Identify which cell holds the provided text, then report its [X, Y] central coordinate. 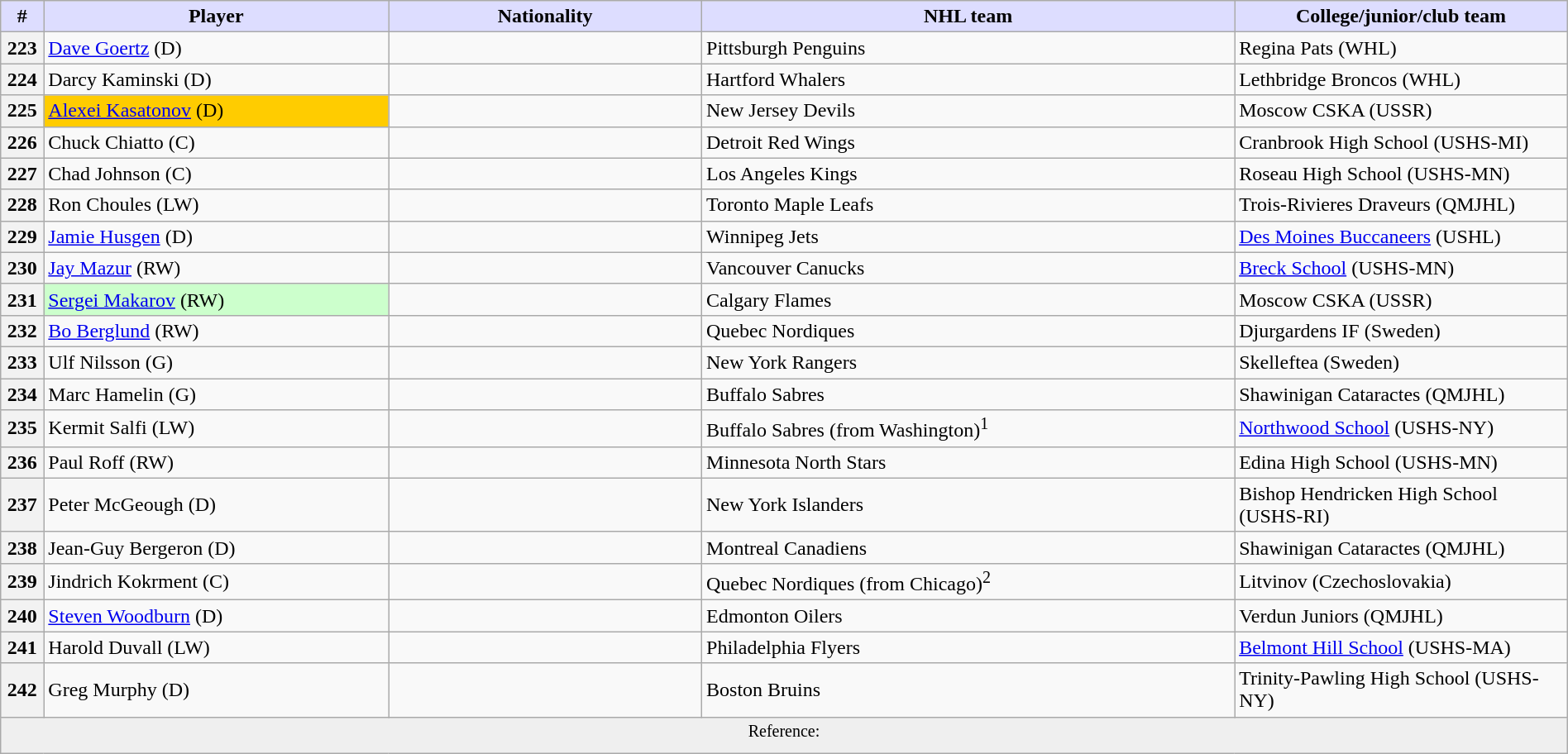
239 [22, 582]
Bo Berglund (RW) [217, 331]
Calgary Flames [968, 299]
Quebec Nordiques (from Chicago)2 [968, 582]
Hartford Whalers [968, 79]
Vancouver Canucks [968, 268]
Roseau High School (USHS-MN) [1401, 174]
Marc Hamelin (G) [217, 394]
Cranbrook High School (USHS-MI) [1401, 142]
Philadelphia Flyers [968, 647]
229 [22, 236]
Jamie Husgen (D) [217, 236]
Trinity-Pawling High School (USHS-NY) [1401, 690]
NHL team [968, 17]
New Jersey Devils [968, 111]
Winnipeg Jets [968, 236]
238 [22, 547]
Quebec Nordiques [968, 331]
233 [22, 362]
228 [22, 205]
Chuck Chiatto (C) [217, 142]
Regina Pats (WHL) [1401, 48]
Montreal Canadiens [968, 547]
232 [22, 331]
Harold Duvall (LW) [217, 647]
226 [22, 142]
Player [217, 17]
Chad Johnson (C) [217, 174]
New York Rangers [968, 362]
Bishop Hendricken High School (USHS-RI) [1401, 504]
# [22, 17]
223 [22, 48]
Skelleftea (Sweden) [1401, 362]
240 [22, 616]
Verdun Juniors (QMJHL) [1401, 616]
Dave Goertz (D) [217, 48]
Darcy Kaminski (D) [217, 79]
242 [22, 690]
Detroit Red Wings [968, 142]
Belmont Hill School (USHS-MA) [1401, 647]
Pittsburgh Penguins [968, 48]
Alexei Kasatonov (D) [217, 111]
Litvinov (Czechoslovakia) [1401, 582]
Ulf Nilsson (G) [217, 362]
Boston Bruins [968, 690]
College/junior/club team [1401, 17]
225 [22, 111]
New York Islanders [968, 504]
Trois-Rivieres Draveurs (QMJHL) [1401, 205]
Buffalo Sabres (from Washington)1 [968, 428]
Minnesota North Stars [968, 462]
Des Moines Buccaneers (USHL) [1401, 236]
Northwood School (USHS-NY) [1401, 428]
Reference: [784, 736]
Djurgardens IF (Sweden) [1401, 331]
Breck School (USHS-MN) [1401, 268]
227 [22, 174]
Jean-Guy Bergeron (D) [217, 547]
Steven Woodburn (D) [217, 616]
234 [22, 394]
Los Angeles Kings [968, 174]
Jay Mazur (RW) [217, 268]
237 [22, 504]
Ron Choules (LW) [217, 205]
Lethbridge Broncos (WHL) [1401, 79]
Nationality [546, 17]
Buffalo Sabres [968, 394]
Edmonton Oilers [968, 616]
Jindrich Kokrment (C) [217, 582]
224 [22, 79]
Kermit Salfi (LW) [217, 428]
Toronto Maple Leafs [968, 205]
Peter McGeough (D) [217, 504]
241 [22, 647]
231 [22, 299]
236 [22, 462]
Paul Roff (RW) [217, 462]
Sergei Makarov (RW) [217, 299]
235 [22, 428]
230 [22, 268]
Greg Murphy (D) [217, 690]
Edina High School (USHS-MN) [1401, 462]
